From the cell containing the given text, extract its center point as (x, y) coordinate. 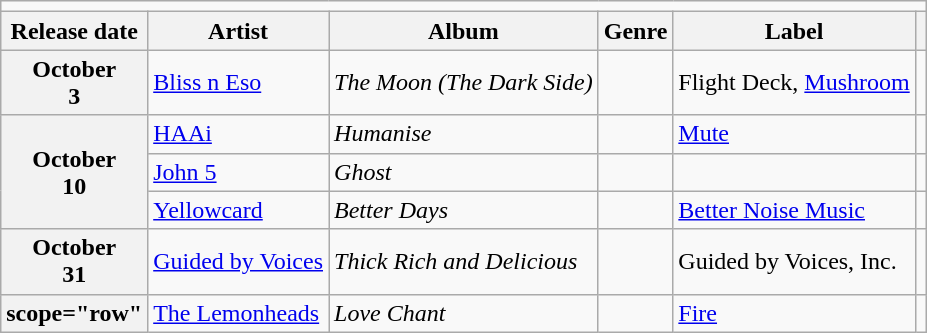
Release date (74, 31)
Flight Deck, Mushroom (794, 82)
Ghost (464, 172)
Fire (794, 313)
The Lemonheads (238, 313)
Label (794, 31)
scope="row" (74, 313)
October3 (74, 82)
Guided by Voices (238, 262)
Thick Rich and Delicious (464, 262)
Better Days (464, 210)
Artist (238, 31)
Love Chant (464, 313)
Better Noise Music (794, 210)
Guided by Voices, Inc. (794, 262)
Yellowcard (238, 210)
Humanise (464, 134)
HAAi (238, 134)
Bliss n Eso (238, 82)
Mute (794, 134)
The Moon (The Dark Side) (464, 82)
October10 (74, 172)
October31 (74, 262)
Album (464, 31)
Genre (636, 31)
John 5 (238, 172)
